Scan for the cell matching the given text and deliver its [X, Y] coordinate at center. 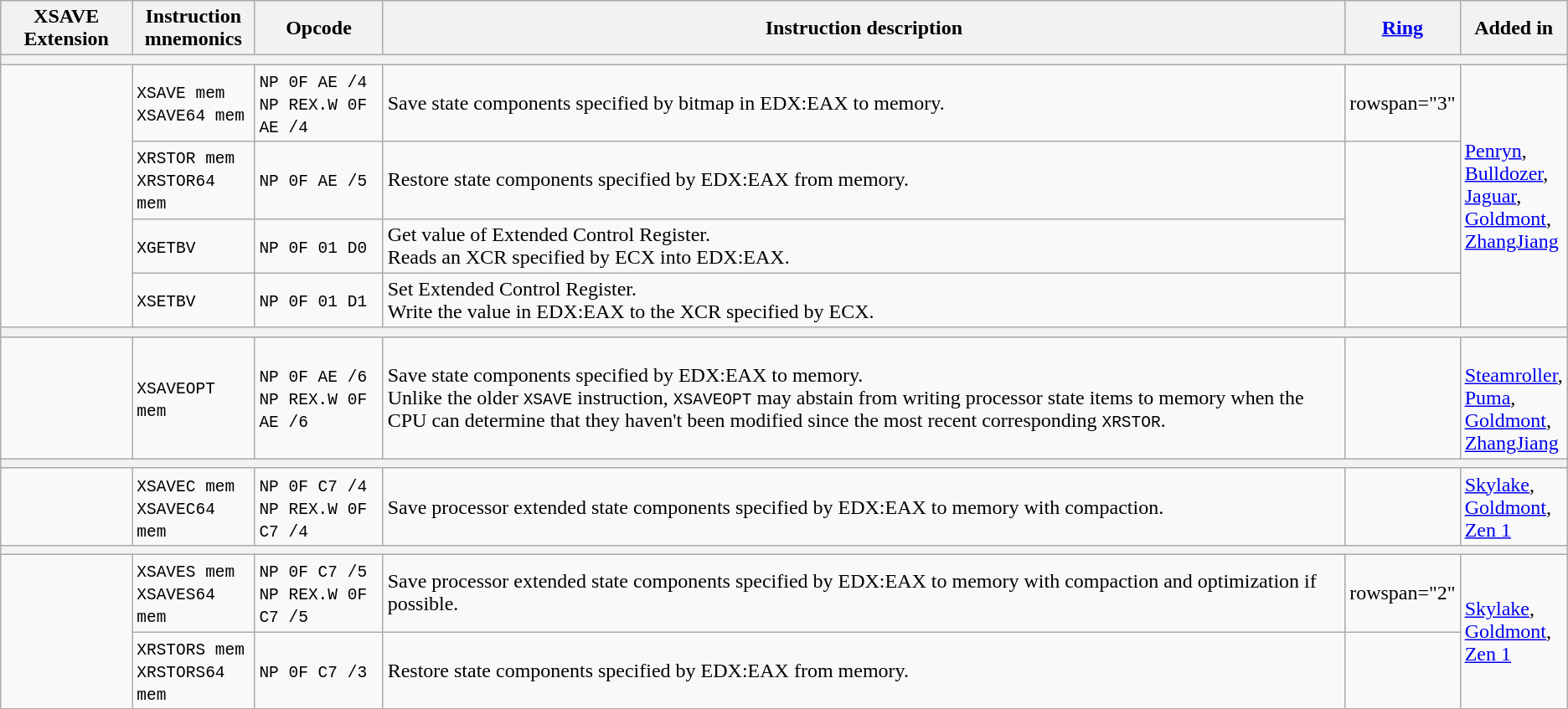
XSAVEOPT mem [193, 398]
NP 0F 01 D1 [318, 300]
Opcode [318, 28]
XSAVE Extension [67, 28]
Added in [1514, 28]
XRSTORS memXRSTORS64 mem [193, 670]
Instruction description [864, 28]
Ring [1403, 28]
Penryn,Bulldozer,Jaguar,Goldmont,ZhangJiang [1514, 196]
XGETBV [193, 246]
NP 0F C7 /5NP REX.W 0F C7 /5 [318, 593]
NP 0F 01 D0 [318, 246]
NP 0F AE /5 [318, 180]
XSAVE memXSAVE64 mem [193, 103]
Save processor extended state components specified by EDX:EAX to memory with compaction. [864, 506]
XSAVEC memXSAVEC64 mem [193, 506]
NP 0F C7 /3 [318, 670]
XSETBV [193, 300]
XRSTOR memXRSTOR64 mem [193, 180]
Instructionmnemonics [193, 28]
NP 0F AE /4NP REX.W 0F AE /4 [318, 103]
rowspan="3" [1403, 103]
NP 0F AE /6NP REX.W 0F AE /6 [318, 398]
Get value of Extended Control Register.Reads an XCR specified by ECX into EDX:EAX. [864, 246]
Save processor extended state components specified by EDX:EAX to memory with compaction and optimization if possible. [864, 593]
NP 0F C7 /4NP REX.W 0F C7 /4 [318, 506]
rowspan="2" [1403, 593]
XSAVES memXSAVES64 mem [193, 593]
Set Extended Control Register.Write the value in EDX:EAX to the XCR specified by ECX. [864, 300]
Save state components specified by bitmap in EDX:EAX to memory. [864, 103]
Steamroller,Puma,Goldmont,ZhangJiang [1514, 398]
